Provide the (x, y) coordinate of the cell's center where the given text is located.  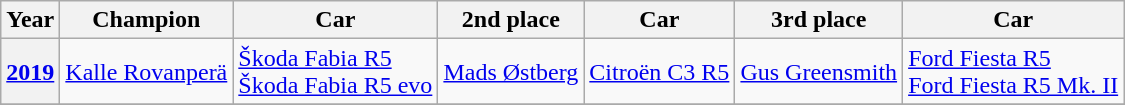
2019 (30, 72)
Gus Greensmith (819, 72)
Year (30, 20)
2nd place (511, 20)
Champion (146, 20)
Mads Østberg (511, 72)
Škoda Fabia R5Škoda Fabia R5 evo (336, 72)
Citroën C3 R5 (660, 72)
Ford Fiesta R5Ford Fiesta R5 Mk. II (1014, 72)
Kalle Rovanperä (146, 72)
3rd place (819, 20)
